Output the [x, y] coordinate of the center of the cell containing the given text.  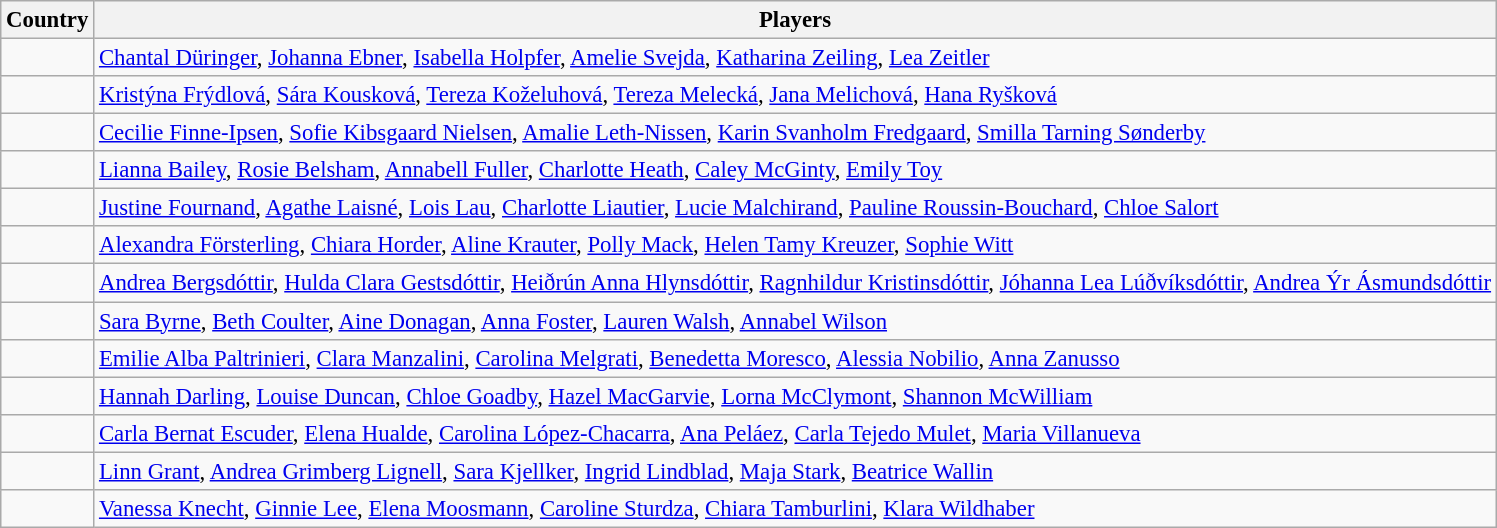
Cecilie Finne-Ipsen, Sofie Kibsgaard Nielsen, Amalie Leth-Nissen, Karin Svanholm Fredgaard, Smilla Tarning Sønderby [796, 133]
Emilie Alba Paltrinieri, Clara Manzalini, Carolina Melgrati, Benedetta Moresco, Alessia Nobilio, Anna Zanusso [796, 358]
Andrea Bergsdóttir, Hulda Clara Gestsdóttir, Heiðrún Anna Hlynsdóttir, Ragnhildur Kristinsdóttir, Jóhanna Lea Lúðvíksdóttir, Andrea Ýr Ásmundsdóttir [796, 283]
Alexandra Försterling, Chiara Horder, Aline Krauter, Polly Mack, Helen Tamy Kreuzer, Sophie Witt [796, 245]
Hannah Darling, Louise Duncan, Chloe Goadby, Hazel MacGarvie, Lorna McClymont, Shannon McWilliam [796, 396]
Chantal Düringer, Johanna Ebner, Isabella Holpfer, Amelie Svejda, Katharina Zeiling, Lea Zeitler [796, 58]
Linn Grant, Andrea Grimberg Lignell, Sara Kjellker, Ingrid Lindblad, Maja Stark, Beatrice Wallin [796, 471]
Sara Byrne, Beth Coulter, Aine Donagan, Anna Foster, Lauren Walsh, Annabel Wilson [796, 321]
Vanessa Knecht, Ginnie Lee, Elena Moosmann, Caroline Sturdza, Chiara Tamburlini, Klara Wildhaber [796, 509]
Carla Bernat Escuder, Elena Hualde, Carolina López-Chacarra, Ana Peláez, Carla Tejedo Mulet, Maria Villanueva [796, 433]
Country [48, 20]
Players [796, 20]
Lianna Bailey, Rosie Belsham, Annabell Fuller, Charlotte Heath, Caley McGinty, Emily Toy [796, 170]
Justine Fournand, Agathe Laisné, Lois Lau, Charlotte Liautier, Lucie Malchirand, Pauline Roussin-Bouchard, Chloe Salort [796, 208]
Kristýna Frýdlová, Sára Kousková, Tereza Koželuhová, Tereza Melecká, Jana Melichová, Hana Ryšková [796, 95]
